Identify which cell holds the provided text, then report its (x, y) central coordinate. 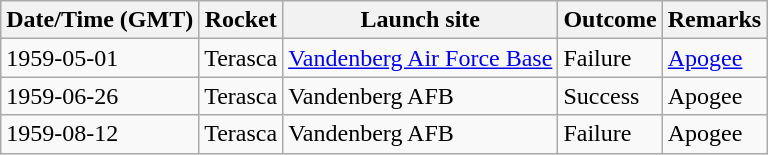
Date/Time (GMT) (100, 20)
Success (610, 96)
1959-06-26 (100, 96)
Launch site (420, 20)
Outcome (610, 20)
Rocket (241, 20)
1959-08-12 (100, 134)
Vandenberg Air Force Base (420, 58)
1959-05-01 (100, 58)
Remarks (714, 20)
